Locate the cell with the specified text and output its [x, y] center coordinate. 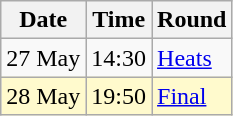
Time [119, 20]
19:50 [119, 96]
Heats [192, 58]
27 May [44, 58]
28 May [44, 96]
14:30 [119, 58]
Final [192, 96]
Date [44, 20]
Round [192, 20]
